For the text-containing cell, return its midpoint in [X, Y] coordinate format. 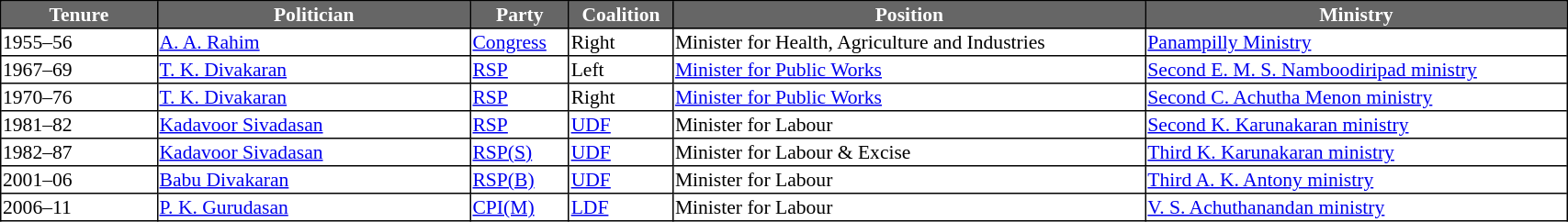
Second E. M. S. Namboodiripad ministry [1356, 70]
RSP(B) [520, 180]
1981–82 [79, 125]
1982–87 [79, 152]
A. A. Rahim [314, 42]
1955–56 [79, 42]
2001–06 [79, 180]
Third A. K. Antony ministry [1356, 180]
1967–69 [79, 70]
Left [621, 70]
Position [909, 15]
Ministry [1356, 15]
Third K. Karunakaran ministry [1356, 152]
Second K. Karunakaran ministry [1356, 125]
1970–76 [79, 97]
2006–11 [79, 207]
Tenure [79, 15]
Minister for Labour & Excise [909, 152]
V. S. Achuthanandan ministry [1356, 207]
Second C. Achutha Menon ministry [1356, 97]
CPI(M) [520, 207]
RSP(S) [520, 152]
P. K. Gurudasan [314, 207]
Minister for Health, Agriculture and Industries [909, 42]
Babu Divakaran [314, 180]
Congress [520, 42]
Party [520, 15]
Coalition [621, 15]
LDF [621, 207]
Panampilly Ministry [1356, 42]
Politician [314, 15]
